Determine the [x, y] coordinate at the center of the cell enclosing the given text.  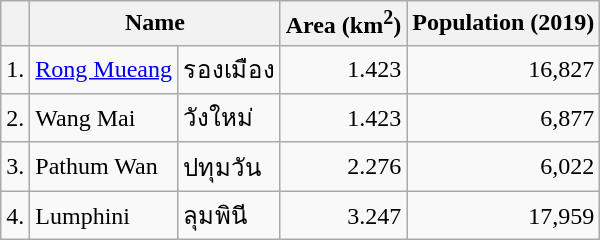
16,827 [504, 70]
Name [155, 24]
Area (km2) [344, 24]
6,022 [504, 166]
3. [16, 166]
2. [16, 118]
ปทุมวัน [230, 166]
Rong Mueang [104, 70]
Population (2019) [504, 24]
2.276 [344, 166]
4. [16, 216]
3.247 [344, 216]
Pathum Wan [104, 166]
Wang Mai [104, 118]
6,877 [504, 118]
ลุมพินี [230, 216]
รองเมือง [230, 70]
Lumphini [104, 216]
1. [16, 70]
วังใหม่ [230, 118]
17,959 [504, 216]
